Provide the (X, Y) coordinate of the cell's center where the given text is located.  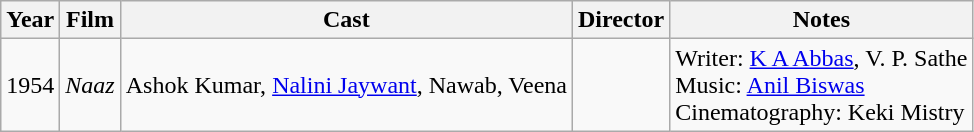
Ashok Kumar, Nalini Jaywant, Nawab, Veena (346, 85)
1954 (30, 85)
Director (620, 20)
Cast (346, 20)
Notes (822, 20)
Year (30, 20)
Naaz (90, 85)
Film (90, 20)
Writer: K A Abbas, V. P. SatheMusic: Anil BiswasCinematography: Keki Mistry (822, 85)
